Return the [X, Y] coordinate for the center point of the cell that contains the specified text.  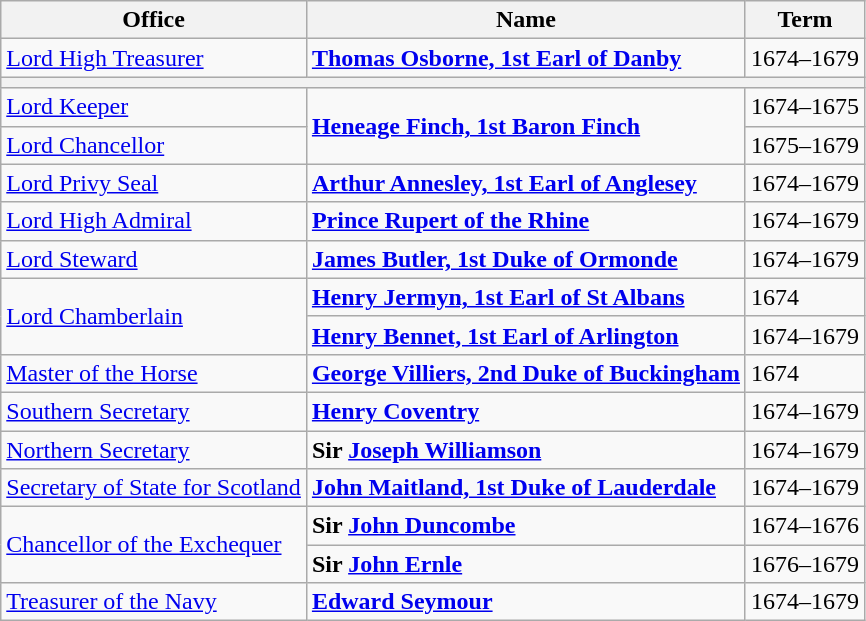
Treasurer of the Navy [154, 602]
Lord High Treasurer [154, 58]
Henry Jermyn, 1st Earl of St Albans [526, 297]
Henry Bennet, 1st Earl of Arlington [526, 335]
Chancellor of the Exchequer [154, 545]
Lord Steward [154, 259]
Master of the Horse [154, 373]
Sir John Ernle [526, 564]
Lord Chamberlain [154, 316]
George Villiers, 2nd Duke of Buckingham [526, 373]
1676–1679 [804, 564]
Term [804, 20]
Edward Seymour [526, 602]
Thomas Osborne, 1st Earl of Danby [526, 58]
James Butler, 1st Duke of Ormonde [526, 259]
Northern Secretary [154, 449]
John Maitland, 1st Duke of Lauderdale [526, 488]
Name [526, 20]
1674–1675 [804, 107]
Secretary of State for Scotland [154, 488]
Sir Joseph Williamson [526, 449]
Heneage Finch, 1st Baron Finch [526, 126]
Lord Chancellor [154, 145]
Lord Keeper [154, 107]
1675–1679 [804, 145]
Arthur Annesley, 1st Earl of Anglesey [526, 183]
Lord Privy Seal [154, 183]
Sir John Duncombe [526, 526]
Prince Rupert of the Rhine [526, 221]
Southern Secretary [154, 411]
Henry Coventry [526, 411]
Lord High Admiral [154, 221]
Office [154, 20]
1674–1676 [804, 526]
